Return (X, Y) of the center of cell containing provided text 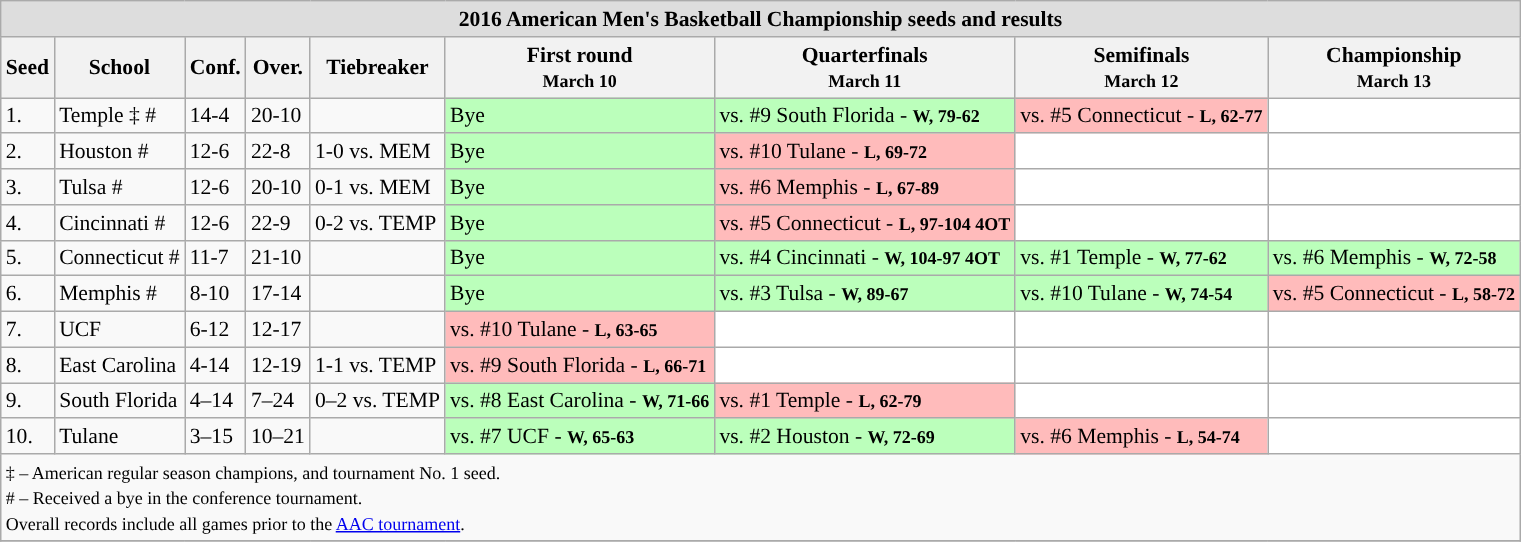
22-9 (278, 223)
2. (28, 152)
vs. #9 South Florida - L, 66-71 (580, 365)
UCF (120, 330)
vs. #1 Temple - L, 62-79 (864, 401)
Seed (28, 68)
3–15 (216, 437)
Over. (278, 68)
vs. #9 South Florida - W, 79-62 (864, 116)
ChampionshipMarch 13 (1394, 68)
Connecticut # (120, 258)
8. (28, 365)
vs. #3 Tulsa - W, 89-67 (864, 294)
22-8 (278, 152)
vs. #10 Tulane - L, 63-65 (580, 330)
First roundMarch 10 (580, 68)
Houston # (120, 152)
Tulsa # (120, 187)
School (120, 68)
vs. #2 Houston - W, 72-69 (864, 437)
3. (28, 187)
12-17 (278, 330)
SemifinalsMarch 12 (1141, 68)
vs. #7 UCF - W, 65-63 (580, 437)
East Carolina (120, 365)
4–14 (216, 401)
Memphis # (120, 294)
7. (28, 330)
7–24 (278, 401)
Cincinnati # (120, 223)
0-2 vs. TEMP (378, 223)
4. (28, 223)
Temple ‡ # (120, 116)
South Florida (120, 401)
0–2 vs. TEMP (378, 401)
vs. #6 Memphis - L, 54-74 (1141, 437)
Tulane (120, 437)
6-12 (216, 330)
11-7 (216, 258)
4-14 (216, 365)
5. (28, 258)
21-10 (278, 258)
1. (28, 116)
vs. #8 East Carolina - W, 71-66 (580, 401)
10. (28, 437)
10–21 (278, 437)
vs. #10 Tulane - L, 69-72 (864, 152)
Conf. (216, 68)
14-4 (216, 116)
vs. #4 Cincinnati - W, 104-97 4OT (864, 258)
QuarterfinalsMarch 11 (864, 68)
vs. #5 Connecticut - L, 97-104 4OT (864, 223)
6. (28, 294)
vs. #10 Tulane - W, 74-54 (1141, 294)
9. (28, 401)
1-0 vs. MEM (378, 152)
17-14 (278, 294)
12-19 (278, 365)
vs. #6 Memphis - W, 72-58 (1394, 258)
1-1 vs. TEMP (378, 365)
0-1 vs. MEM (378, 187)
2016 American Men's Basketball Championship seeds and results (760, 19)
vs. #5 Connecticut - L, 58-72 (1394, 294)
Tiebreaker (378, 68)
vs. #1 Temple - W, 77-62 (1141, 258)
vs. #5 Connecticut - L, 62-77 (1141, 116)
vs. #6 Memphis - L, 67-89 (864, 187)
8-10 (216, 294)
